Capture the cell that displays the provided text and extract its (x, y) central coordinate. 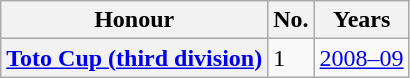
1 (291, 58)
2008–09 (362, 58)
Years (362, 20)
No. (291, 20)
Toto Cup (third division) (134, 58)
Honour (134, 20)
